Scan for the cell matching the given text and deliver its [x, y] coordinate at center. 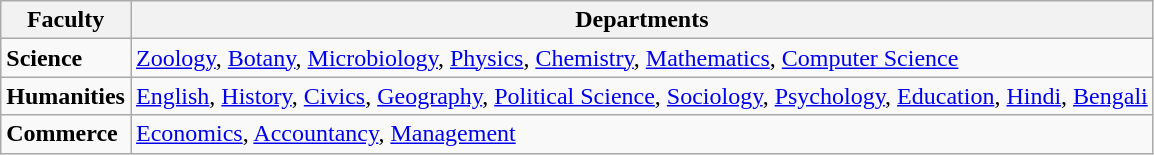
Commerce [66, 134]
Departments [642, 20]
Faculty [66, 20]
English, History, Civics, Geography, Political Science, Sociology, Psychology, Education, Hindi, Bengali [642, 96]
Science [66, 58]
Economics, Accountancy, Management [642, 134]
Humanities [66, 96]
Zoology, Botany, Microbiology, Physics, Chemistry, Mathematics, Computer Science [642, 58]
